Find where the given text appears and provide that cell's center as (x, y) coordinate. 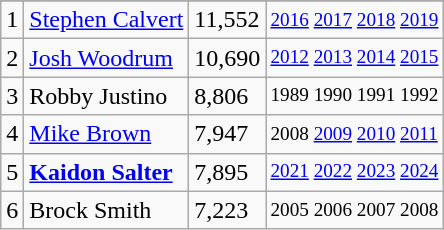
2008 2009 2010 2011 (354, 134)
7,947 (228, 134)
7,223 (228, 210)
2005 2006 2007 2008 (354, 210)
4 (12, 134)
5 (12, 172)
2021 2022 2023 2024 (354, 172)
1989 1990 1991 1992 (354, 96)
2016 2017 2018 2019 (354, 20)
11,552 (228, 20)
Robby Justino (106, 96)
8,806 (228, 96)
7,895 (228, 172)
2 (12, 58)
2012 2013 2014 2015 (354, 58)
Mike Brown (106, 134)
6 (12, 210)
Stephen Calvert (106, 20)
Kaidon Salter (106, 172)
10,690 (228, 58)
Brock Smith (106, 210)
1 (12, 20)
3 (12, 96)
Josh Woodrum (106, 58)
